Return (X, Y) of the center of cell containing provided text 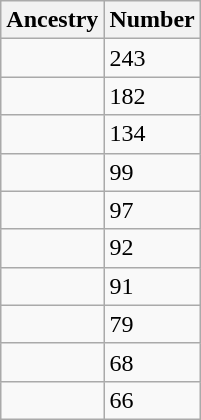
66 (152, 400)
Ancestry (52, 20)
97 (152, 210)
Number (152, 20)
91 (152, 286)
92 (152, 248)
134 (152, 134)
182 (152, 96)
68 (152, 362)
243 (152, 58)
99 (152, 172)
79 (152, 324)
